Locate the cell with the specified text and output its [X, Y] center coordinate. 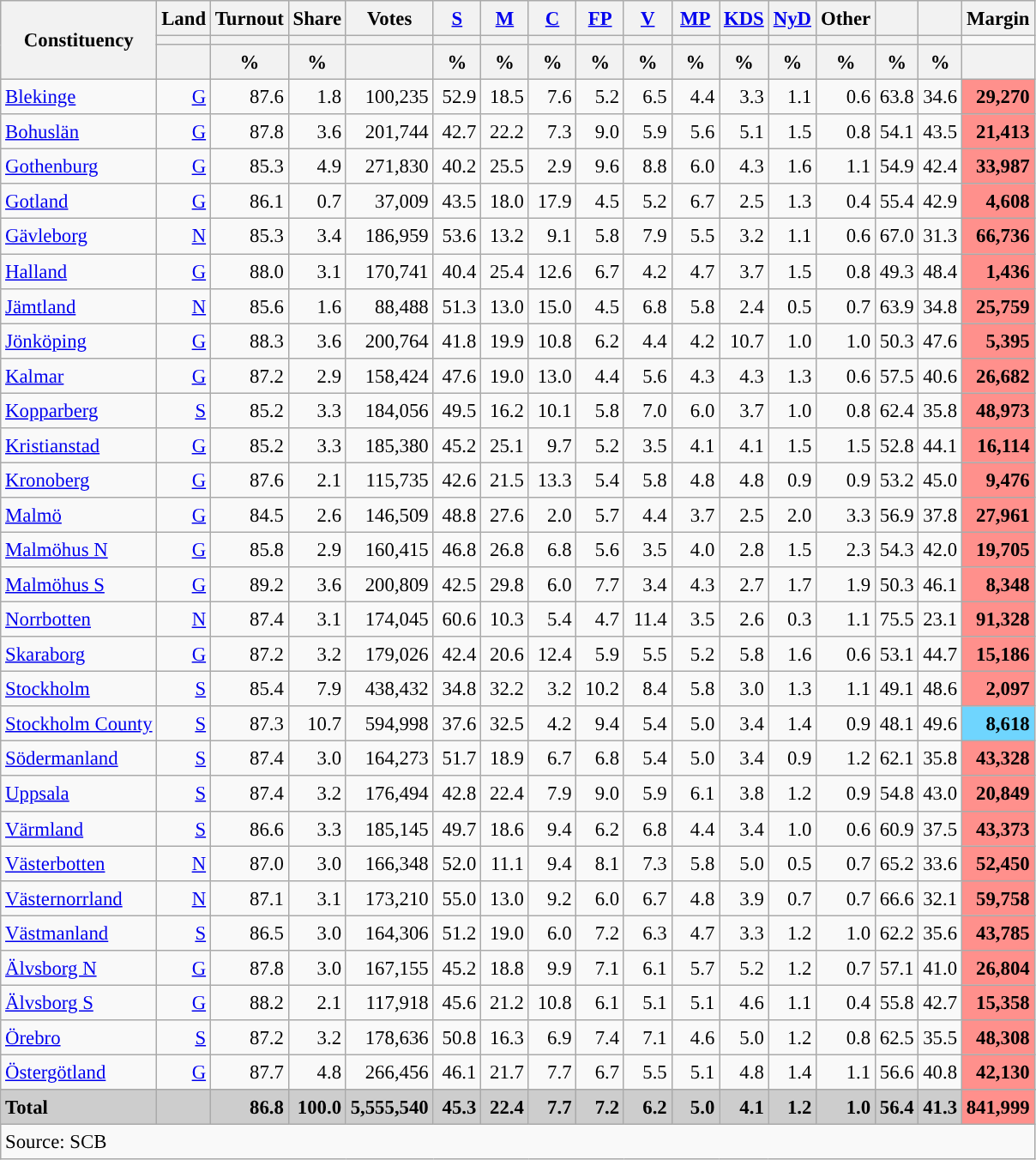
37,009 [389, 201]
594,998 [389, 724]
Bohuslän [79, 132]
48,308 [998, 1038]
13.3 [552, 480]
M [505, 19]
33,987 [998, 166]
25.5 [505, 166]
56.6 [896, 1072]
54.9 [896, 166]
51.2 [457, 933]
46.8 [457, 549]
20,849 [998, 794]
43,328 [998, 758]
43.0 [940, 794]
185,380 [389, 446]
33.6 [940, 863]
37.5 [940, 829]
2,097 [998, 690]
21,413 [998, 132]
Gothenburg [79, 166]
54.3 [896, 549]
NyD [792, 19]
Västerbotten [79, 863]
32.2 [505, 690]
52.8 [896, 446]
Södermanland [79, 758]
25.4 [505, 271]
8,618 [998, 724]
Margin [998, 19]
57.1 [896, 968]
66,736 [998, 237]
KDS [744, 19]
55.4 [896, 201]
12.6 [552, 271]
200,809 [389, 585]
9.2 [552, 897]
21.5 [505, 480]
8,348 [998, 585]
42.9 [940, 201]
51.3 [457, 305]
49.6 [940, 724]
Älvsborg N [79, 968]
88.3 [249, 341]
34.6 [940, 98]
66.6 [896, 897]
88,488 [389, 305]
49.7 [457, 829]
8.8 [647, 166]
1.8 [317, 98]
3.9 [744, 897]
MP [696, 19]
85.6 [249, 305]
Malmöhus S [79, 585]
Source: SCB [518, 1143]
Kronoberg [79, 480]
53.6 [457, 237]
85.8 [249, 549]
27,961 [998, 515]
2.8 [744, 549]
26,804 [998, 968]
15,186 [998, 654]
42.5 [457, 585]
7.6 [552, 98]
438,432 [389, 690]
176,494 [389, 794]
164,306 [389, 933]
56.4 [896, 1107]
87.1 [249, 897]
160,415 [389, 549]
Gotland [79, 201]
19.9 [505, 341]
87.7 [249, 1072]
89.2 [249, 585]
167,155 [389, 968]
Other [846, 19]
185,145 [389, 829]
12.4 [552, 654]
26.8 [505, 549]
Gävleborg [79, 237]
100,235 [389, 98]
Jämtland [79, 305]
53.2 [896, 480]
4.9 [317, 166]
43,373 [998, 829]
52,450 [998, 863]
42.6 [457, 480]
54.8 [896, 794]
65.2 [896, 863]
C [552, 19]
51.7 [457, 758]
1.7 [792, 585]
166,348 [389, 863]
Skaraborg [79, 654]
63.9 [896, 305]
45.3 [457, 1107]
Total [79, 1107]
59,758 [998, 897]
5,395 [998, 341]
48,973 [998, 410]
9,476 [998, 480]
Turnout [249, 19]
11.1 [505, 863]
62.1 [896, 758]
41.3 [940, 1107]
8.4 [647, 690]
57.5 [896, 376]
50.8 [457, 1038]
9.1 [552, 237]
21.7 [505, 1072]
Kalmar [79, 376]
25,759 [998, 305]
100.0 [317, 1107]
35.6 [940, 933]
22.2 [505, 132]
86.6 [249, 829]
49.1 [896, 690]
4.0 [696, 549]
25.1 [505, 446]
9.9 [552, 968]
Jönköping [79, 341]
62.4 [896, 410]
87.0 [249, 863]
42.8 [457, 794]
266,456 [389, 1072]
48.6 [940, 690]
Stockholm County [79, 724]
Land [184, 19]
6.3 [647, 933]
19,705 [998, 549]
6.5 [647, 98]
40.4 [457, 271]
44.7 [940, 654]
Votes [389, 19]
FP [600, 19]
841,999 [998, 1107]
15.0 [552, 305]
75.5 [896, 619]
10.1 [552, 410]
146,509 [389, 515]
170,741 [389, 271]
7.4 [600, 1038]
29,270 [998, 98]
Share [317, 19]
18.0 [505, 201]
67.0 [896, 237]
178,636 [389, 1038]
Älvsborg S [79, 1002]
16.3 [505, 1038]
53.1 [896, 654]
10.2 [600, 690]
4,608 [998, 201]
158,424 [389, 376]
Halland [79, 271]
40.8 [940, 1072]
16.2 [505, 410]
2.3 [846, 549]
20.6 [505, 654]
Norrbotten [79, 619]
37.6 [457, 724]
201,744 [389, 132]
62.2 [896, 933]
35.5 [940, 1038]
91,328 [998, 619]
Malmö [79, 515]
60.6 [457, 619]
Stockholm [79, 690]
0.3 [792, 619]
37.8 [940, 515]
86.8 [249, 1107]
48.8 [457, 515]
21.2 [505, 1002]
Värmland [79, 829]
40.2 [457, 166]
55.0 [457, 897]
5,555,540 [389, 1107]
45.0 [940, 480]
Örebro [79, 1038]
184,056 [389, 410]
Blekinge [79, 98]
87.3 [249, 724]
42.0 [940, 549]
200,764 [389, 341]
179,026 [389, 654]
16,114 [998, 446]
8.1 [600, 863]
Kristianstad [79, 446]
Västmanland [79, 933]
27.6 [505, 515]
86.5 [249, 933]
11.4 [647, 619]
6.9 [552, 1038]
88.0 [249, 271]
49.5 [457, 410]
45.6 [457, 1002]
173,210 [389, 897]
48.4 [940, 271]
Kopparberg [79, 410]
164,273 [389, 758]
40.6 [940, 376]
31.3 [940, 237]
18.6 [505, 829]
60.9 [896, 829]
55.8 [896, 1002]
18.8 [505, 968]
18.5 [505, 98]
86.1 [249, 201]
44.1 [940, 446]
84.5 [249, 515]
Malmöhus N [79, 549]
15,358 [998, 1002]
62.5 [896, 1038]
63.8 [896, 98]
43,785 [998, 933]
54.1 [896, 132]
2.4 [744, 305]
23.1 [940, 619]
174,045 [389, 619]
115,735 [389, 480]
186,959 [389, 237]
18.9 [505, 758]
17.9 [552, 201]
9.7 [552, 446]
42,130 [998, 1072]
32.1 [940, 897]
88.2 [249, 1002]
49.3 [896, 271]
48.1 [896, 724]
56.9 [896, 515]
V [647, 19]
1.9 [846, 585]
7.0 [647, 410]
32.5 [505, 724]
26,682 [998, 376]
3.8 [744, 794]
2.7 [744, 585]
Uppsala [79, 794]
41.0 [940, 968]
41.8 [457, 341]
52.9 [457, 98]
52.0 [457, 863]
Constituency [79, 40]
9.6 [600, 166]
29.8 [505, 585]
271,830 [389, 166]
Östergötland [79, 1072]
10.3 [505, 619]
85.4 [249, 690]
1,436 [998, 271]
Västernorrland [79, 897]
13.2 [505, 237]
117,918 [389, 1002]
